Detect which cell encompasses the target text, then output its [x, y] center coordinate. 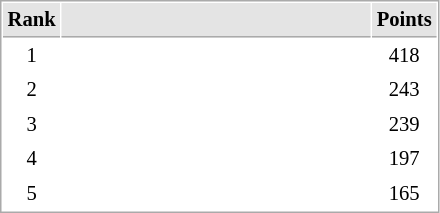
165 [404, 194]
418 [404, 56]
2 [32, 90]
197 [404, 158]
243 [404, 90]
239 [404, 124]
4 [32, 158]
3 [32, 124]
Points [404, 20]
5 [32, 194]
Rank [32, 20]
1 [32, 56]
